Return [X, Y] of the center of cell containing provided text 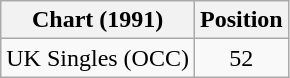
52 [241, 58]
Chart (1991) [98, 20]
Position [241, 20]
UK Singles (OCC) [98, 58]
